Scan for the cell matching the given text and deliver its (x, y) coordinate at center. 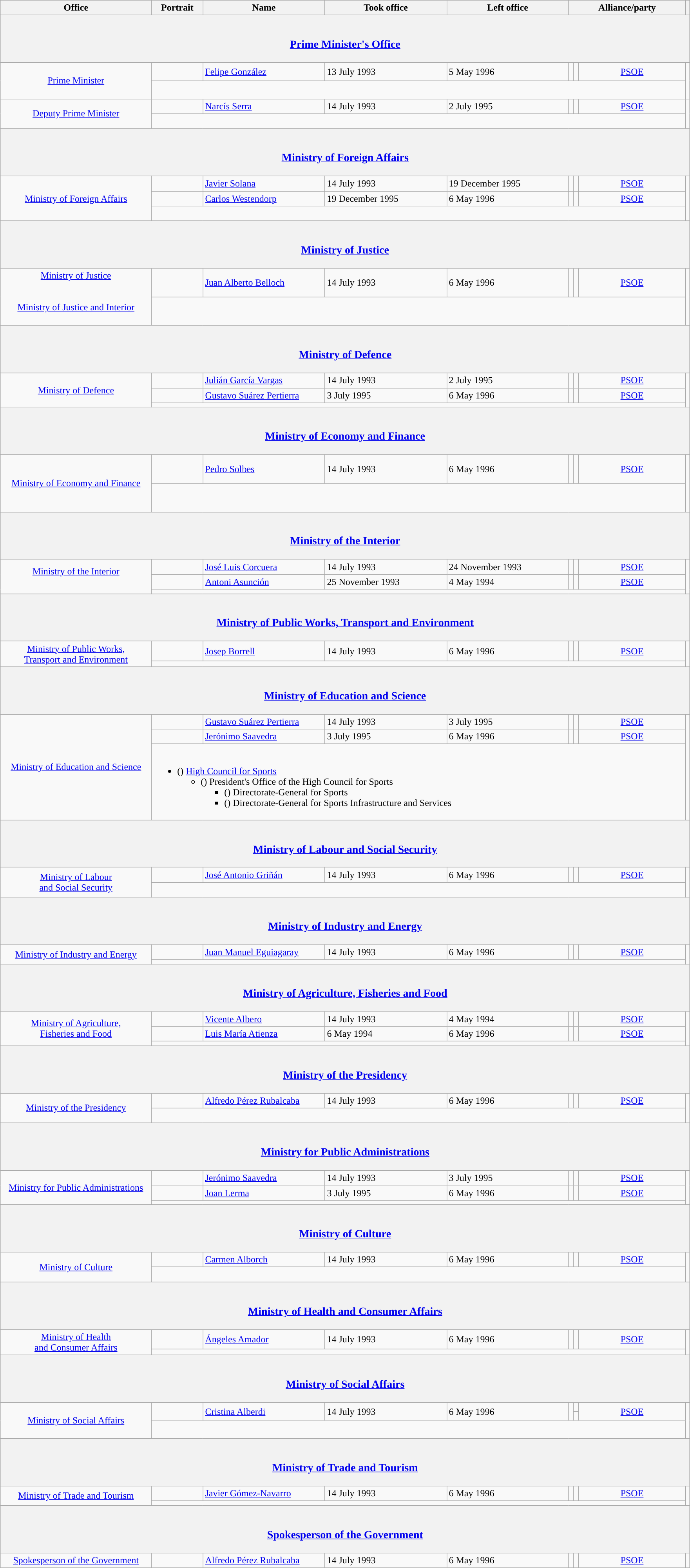
Alliance/party (627, 8)
Javier Gómez-Navarro (264, 1494)
Vicente Albero (264, 1019)
Luis María Atienza (264, 1034)
Felipe González (264, 72)
Left office (508, 8)
Ministry of Agriculture,Fisheries and Food (76, 1029)
Ministry of Public Works, Transport and Environment (345, 617)
Antoni Asunción (264, 582)
Ministry of Labourand Social Security (76, 882)
Javier Solana (264, 183)
Carlos Westendorp (264, 199)
24 November 1993 (508, 567)
José Luis Corcuera (264, 567)
Ministry of Labour and Social Security (345, 844)
25 November 1993 (386, 582)
6 May 1994 (386, 1034)
Carmen Alborch (264, 1260)
Josep Borrell (264, 651)
Prime Minister's Office (345, 39)
Prime Minister (76, 81)
Julián García Vargas (264, 380)
Narcís Serra (264, 106)
Office (76, 8)
13 July 1993 (386, 72)
Pedro Solbes (264, 469)
Portrait (177, 8)
Juan Alberto Belloch (264, 283)
José Antonio Griñán (264, 875)
Juan Manuel Eguiagaray (264, 952)
Name (264, 8)
Ministry of Justice (345, 244)
Deputy Prime Minister (76, 114)
Ángeles Amador (264, 1339)
5 May 1996 (508, 72)
Ministry of Health and Consumer Affairs (345, 1305)
Took office (386, 8)
Ministry of Healthand Consumer Affairs (76, 1342)
Joan Lerma (264, 1193)
Cristina Alberdi (264, 1411)
Ministry of JusticeMinistry of Justice and Interior (76, 297)
Ministry of Agriculture, Fisheries and Food (345, 987)
Ministry of Public Works,Transport and Environment (76, 654)
